Scan for the cell matching the given text and deliver its (X, Y) coordinate at center. 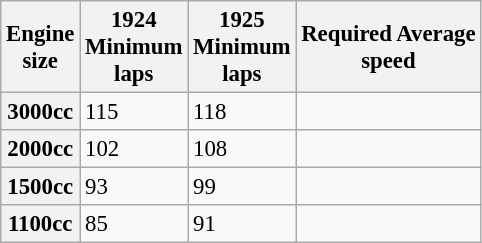
102 (134, 149)
91 (242, 224)
93 (134, 187)
99 (242, 187)
1924Minimum laps (134, 47)
108 (242, 149)
115 (134, 112)
1100cc (40, 224)
Engine size (40, 47)
Required Average speed (388, 47)
2000cc (40, 149)
85 (134, 224)
1500cc (40, 187)
118 (242, 112)
1925Minimum laps (242, 47)
3000cc (40, 112)
